Search for the cell housing the specified text and yield its [X, Y] center coordinate. 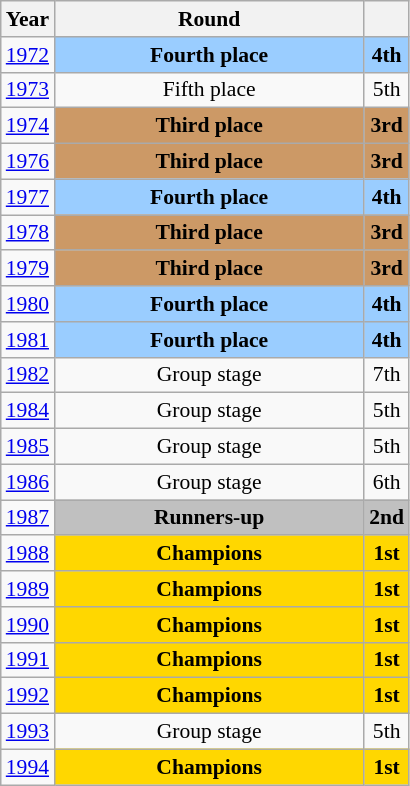
1979 [28, 269]
Fifth place [209, 90]
1985 [28, 447]
7th [386, 375]
1978 [28, 233]
1992 [28, 696]
Year [28, 19]
1974 [28, 126]
1972 [28, 55]
1977 [28, 197]
1982 [28, 375]
1994 [28, 767]
1990 [28, 625]
1987 [28, 518]
1976 [28, 162]
1973 [28, 90]
Runners-up [209, 518]
1991 [28, 660]
Round [209, 19]
1980 [28, 304]
1988 [28, 554]
1981 [28, 340]
1986 [28, 482]
1993 [28, 732]
2nd [386, 518]
1989 [28, 589]
6th [386, 482]
1984 [28, 411]
